Scan for the cell matching the given text and deliver its [X, Y] coordinate at center. 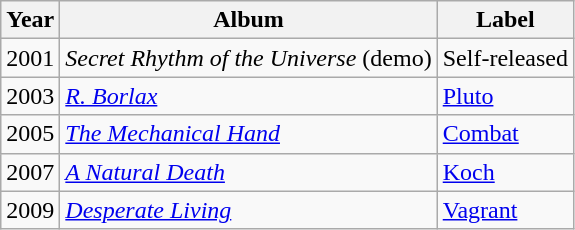
Secret Rhythm of the Universe (demo) [248, 58]
Pluto [505, 96]
2005 [30, 134]
Label [505, 20]
Combat [505, 134]
2009 [30, 210]
Koch [505, 172]
Self-released [505, 58]
2001 [30, 58]
Album [248, 20]
Vagrant [505, 210]
A Natural Death [248, 172]
R. Borlax [248, 96]
2003 [30, 96]
2007 [30, 172]
Year [30, 20]
Desperate Living [248, 210]
The Mechanical Hand [248, 134]
